From the cell containing the given text, extract its center point as (X, Y) coordinate. 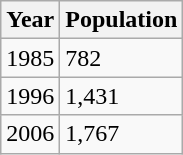
1,767 (122, 134)
Year (30, 20)
1985 (30, 58)
782 (122, 58)
1996 (30, 96)
Population (122, 20)
1,431 (122, 96)
2006 (30, 134)
